Locate the cell with the specified text and output its [x, y] center coordinate. 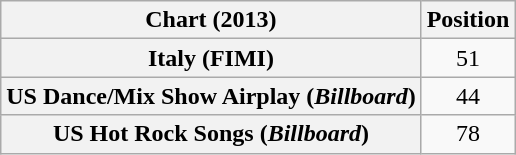
US Dance/Mix Show Airplay (Billboard) [211, 96]
Chart (2013) [211, 20]
44 [468, 96]
Italy (FIMI) [211, 58]
US Hot Rock Songs (Billboard) [211, 134]
Position [468, 20]
51 [468, 58]
78 [468, 134]
